Pinpoint the cell where the given text exists, returning its (X, Y) midpoint coordinate. 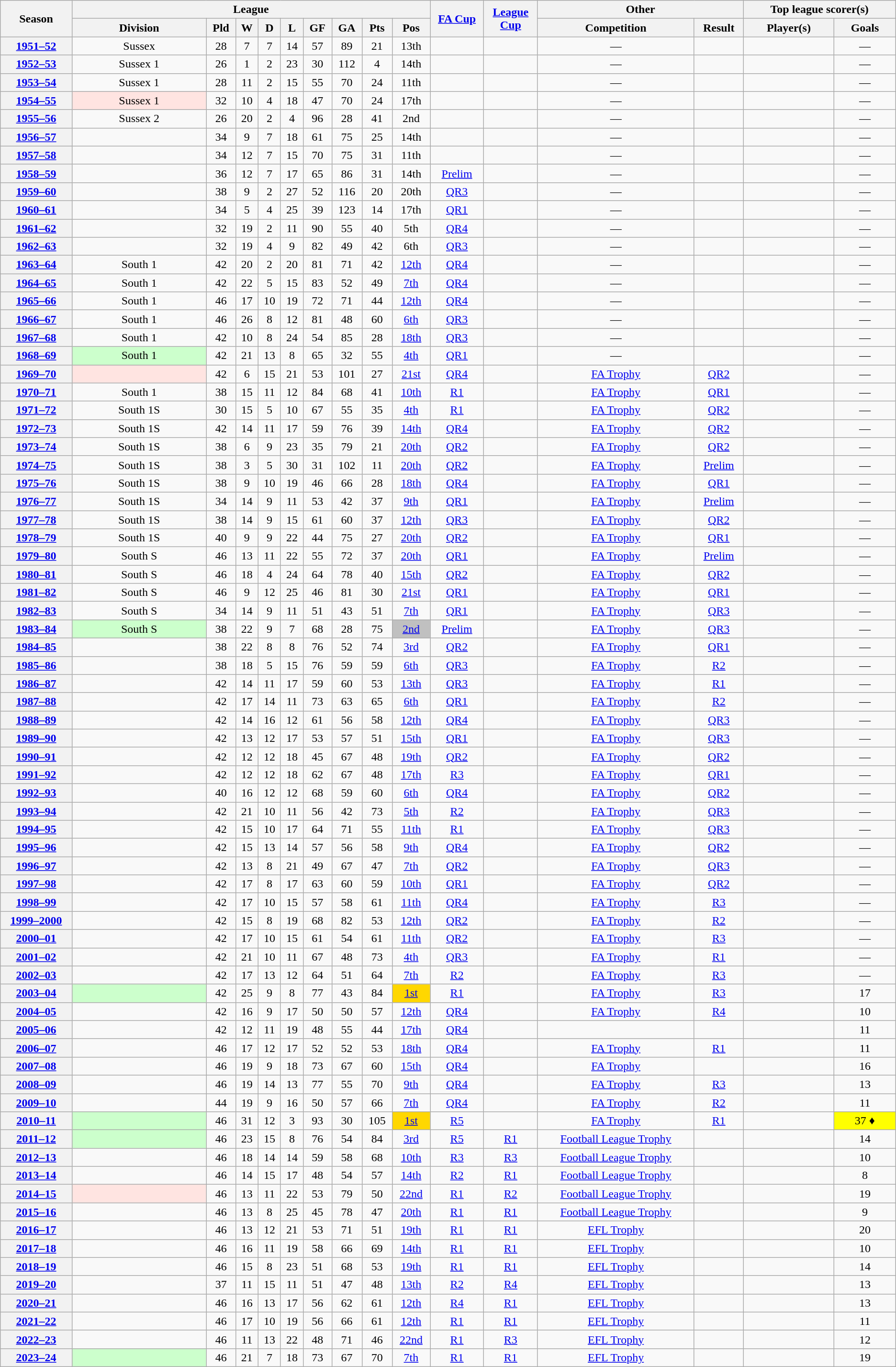
1961–62 (36, 228)
1967–68 (36, 337)
1981–82 (36, 593)
1957–58 (36, 155)
Pos (411, 28)
1975–76 (36, 483)
1980–81 (36, 574)
Pld (221, 28)
1973–74 (36, 447)
1964–65 (36, 283)
2017–18 (36, 1248)
1978–79 (36, 538)
2001–02 (36, 957)
1979–80 (36, 556)
1983–84 (36, 629)
1985–86 (36, 665)
1995–96 (36, 848)
1972–73 (36, 428)
1954–55 (36, 101)
GA (347, 28)
1987–88 (36, 702)
86 (347, 173)
2005–06 (36, 1030)
Top league scorer(s) (819, 10)
1968–69 (36, 356)
90 (317, 228)
83 (317, 283)
1984–85 (36, 647)
2019–20 (36, 1285)
116 (347, 191)
2007–08 (36, 1066)
2004–05 (36, 1011)
1970–71 (36, 392)
1991–92 (36, 774)
101 (347, 374)
Player(s) (789, 28)
2013–14 (36, 1176)
2006–07 (36, 1048)
Sussex 2 (139, 119)
2020–21 (36, 1303)
96 (317, 119)
1960–61 (36, 210)
2000–01 (36, 939)
1956–57 (36, 137)
2002–03 (36, 975)
1997–98 (36, 884)
1992–93 (36, 793)
102 (347, 465)
1966–67 (36, 319)
36 (221, 173)
1953–54 (36, 82)
1974–75 (36, 465)
74 (377, 647)
1952–53 (36, 64)
123 (347, 210)
2022–23 (36, 1339)
1958–59 (36, 173)
Competition (616, 28)
Goals (865, 28)
2010–11 (36, 1121)
Season (36, 19)
1962–63 (36, 247)
93 (317, 1121)
Division (139, 28)
2014–15 (36, 1194)
2015–16 (36, 1212)
1998–99 (36, 902)
2012–13 (36, 1157)
W (247, 28)
2023–24 (36, 1357)
1959–60 (36, 191)
2016–17 (36, 1230)
1996–97 (36, 866)
1993–94 (36, 811)
League Cup (511, 19)
1989–90 (36, 738)
1977–78 (36, 519)
105 (377, 1121)
1 (247, 64)
2008–09 (36, 1084)
2009–10 (36, 1102)
1986–87 (36, 683)
1988–89 (36, 720)
1965–66 (36, 301)
L (292, 28)
GF (317, 28)
89 (347, 46)
1976–77 (36, 501)
1990–91 (36, 756)
Other (640, 10)
1951–52 (36, 46)
Pts (377, 28)
League (251, 10)
1982–83 (36, 611)
1969–70 (36, 374)
1963–64 (36, 265)
112 (347, 64)
2018–19 (36, 1266)
37 ♦ (865, 1121)
69 (377, 1248)
1994–95 (36, 829)
1955–56 (36, 119)
Result (719, 28)
1999–2000 (36, 920)
2003–04 (36, 993)
1971–72 (36, 410)
FA Cup (457, 19)
D (269, 28)
2011–12 (36, 1139)
2021–22 (36, 1321)
85 (347, 337)
Sussex (139, 46)
